Detect which cell encompasses the target text, then output its [X, Y] center coordinate. 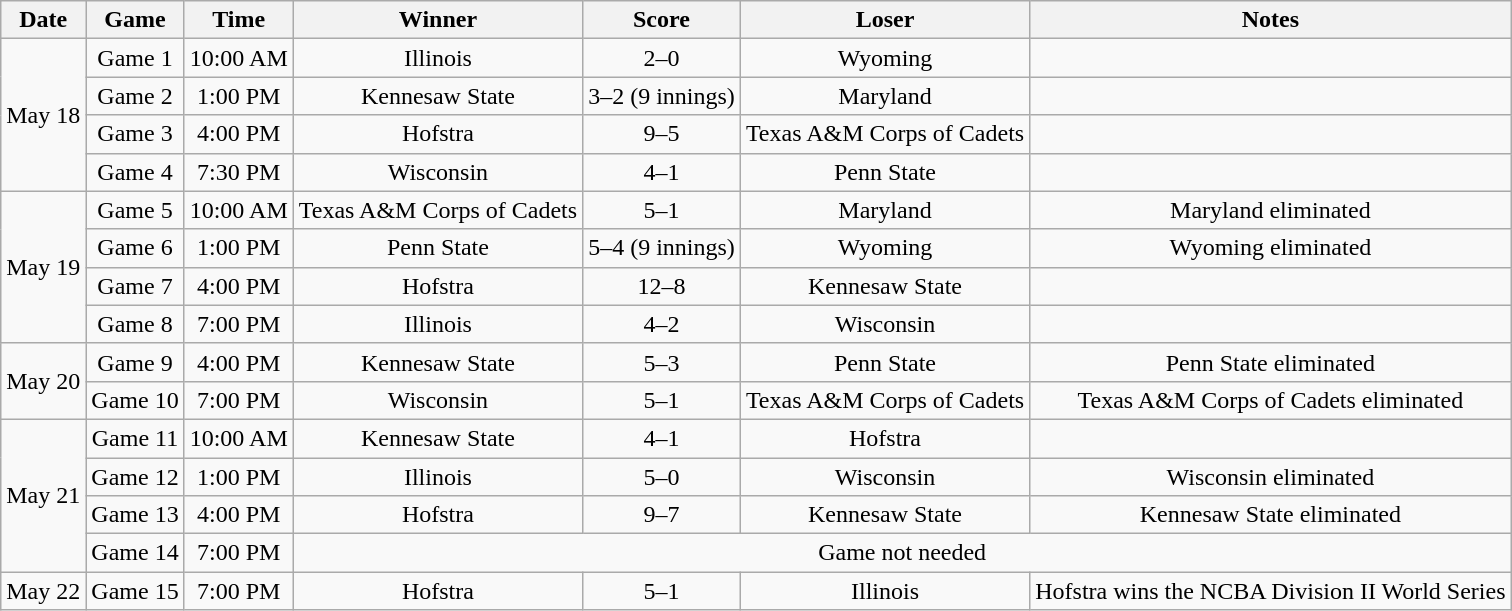
Game 8 [135, 324]
2–0 [662, 58]
Game 13 [135, 515]
Score [662, 20]
12–8 [662, 286]
Kennesaw State eliminated [1270, 515]
Game 11 [135, 438]
Game 9 [135, 362]
Game 7 [135, 286]
Game not needed [902, 553]
Date [44, 20]
May 18 [44, 115]
Hofstra wins the NCBA Division II World Series [1270, 591]
5–4 (9 innings) [662, 248]
9–5 [662, 134]
Time [238, 20]
3–2 (9 innings) [662, 96]
Game 6 [135, 248]
Maryland eliminated [1270, 210]
9–7 [662, 515]
May 21 [44, 495]
Game 1 [135, 58]
Game [135, 20]
Game 10 [135, 400]
Wisconsin eliminated [1270, 477]
Game 5 [135, 210]
May 19 [44, 267]
5–0 [662, 477]
May 22 [44, 591]
Game 3 [135, 134]
Game 14 [135, 553]
Penn State eliminated [1270, 362]
May 20 [44, 381]
Notes [1270, 20]
Game 4 [135, 172]
Game 12 [135, 477]
4–2 [662, 324]
Winner [438, 20]
Game 15 [135, 591]
7:30 PM [238, 172]
Game 2 [135, 96]
Loser [884, 20]
Wyoming eliminated [1270, 248]
5–3 [662, 362]
Texas A&M Corps of Cadets eliminated [1270, 400]
